Locate the cell with the specified text and output its (X, Y) center coordinate. 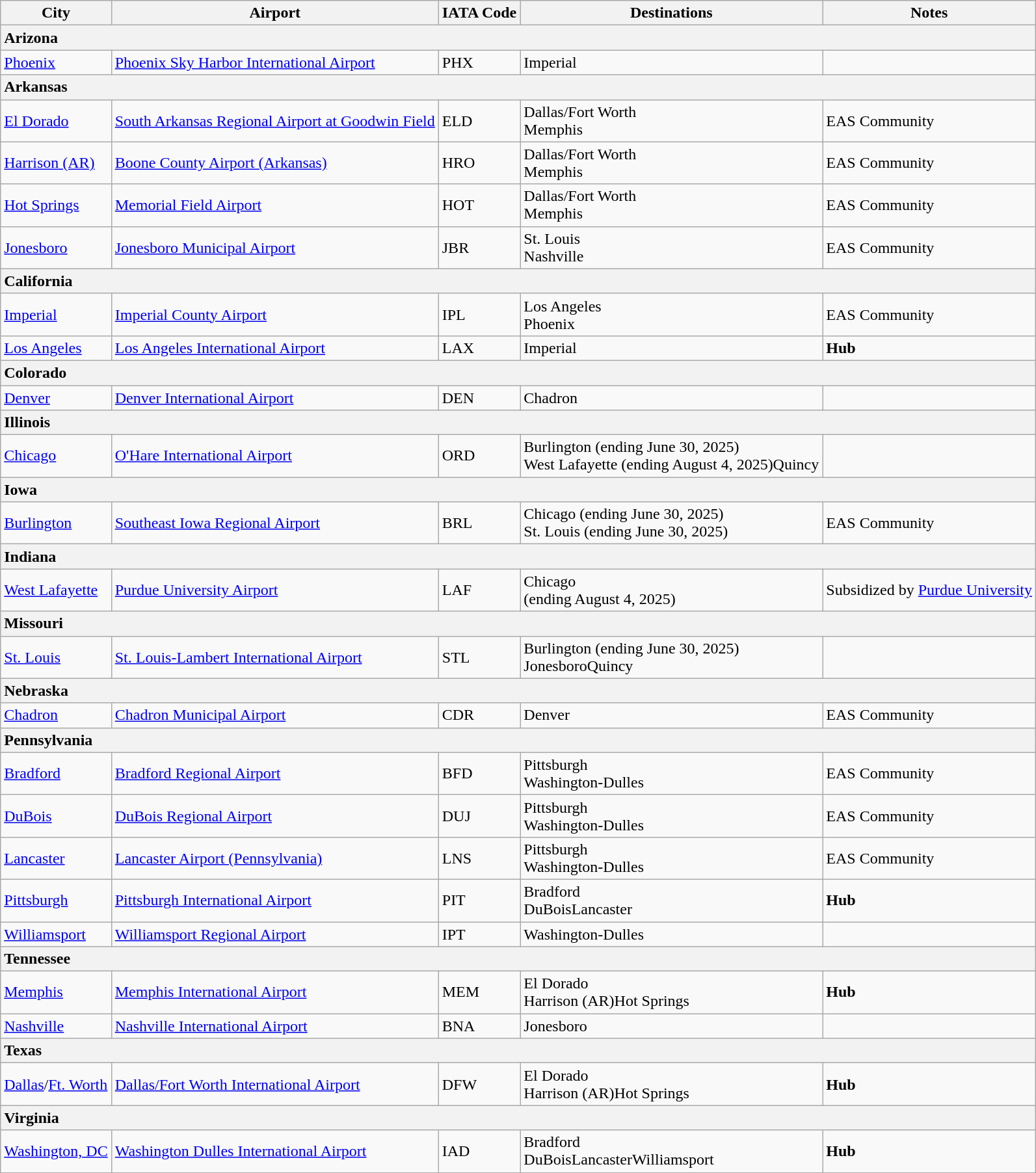
Virginia (518, 1118)
DEN (479, 397)
St. Louis-Lambert International Airport (274, 657)
Bradford (56, 774)
Hot Springs (56, 205)
Williamsport (56, 934)
Tennessee (518, 959)
Burlington (ending June 30, 2025)West Lafayette (ending August 4, 2025)Quincy (671, 456)
Lancaster Airport (Pennsylvania) (274, 858)
Pittsburgh International Airport (274, 900)
Memphis International Airport (274, 992)
Chicago (ending June 30, 2025)St. Louis (ending June 30, 2025) (671, 523)
Phoenix Sky Harbor International Airport (274, 62)
JBR (479, 247)
HRO (479, 163)
IAD (479, 1151)
Washington-Dulles (671, 934)
Chicago(ending August 4, 2025) (671, 590)
Iowa (518, 490)
Burlington (ending June 30, 2025)JonesboroQuincy (671, 657)
Nashville International Airport (274, 1026)
Chadron Municipal Airport (274, 715)
LAX (479, 348)
El Dorado (56, 121)
BradfordDuBoisLancaster (671, 900)
Destinations (671, 13)
Arkansas (518, 87)
St. Louis (56, 657)
Washington, DC (56, 1151)
CDR (479, 715)
Memorial Field Airport (274, 205)
DuBois (56, 815)
Texas (518, 1051)
Denver International Airport (274, 397)
Pittsburgh (56, 900)
Arizona (518, 38)
MEM (479, 992)
Washington Dulles International Airport (274, 1151)
Harrison (AR) (56, 163)
Jonesboro Municipal Airport (274, 247)
Los AngelesPhoenix (671, 315)
Pennsylvania (518, 740)
Dallas/Ft. Worth (56, 1085)
BRL (479, 523)
Bradford Regional Airport (274, 774)
Southeast Iowa Regional Airport (274, 523)
Phoenix (56, 62)
Williamsport Regional Airport (274, 934)
IATA Code (479, 13)
Missouri (518, 624)
PIT (479, 900)
City (56, 13)
Nebraska (518, 691)
O'Hare International Airport (274, 456)
DUJ (479, 815)
West Lafayette (56, 590)
Illinois (518, 423)
Los Angeles (56, 348)
Notes (929, 13)
IPT (479, 934)
California (518, 281)
Memphis (56, 992)
LNS (479, 858)
PHX (479, 62)
Airport (274, 13)
Lancaster (56, 858)
Colorado (518, 373)
Boone County Airport (Arkansas) (274, 163)
BFD (479, 774)
Indiana (518, 557)
Burlington (56, 523)
Nashville (56, 1026)
Purdue University Airport (274, 590)
Subsidized by Purdue University (929, 590)
ORD (479, 456)
LAF (479, 590)
South Arkansas Regional Airport at Goodwin Field (274, 121)
Los Angeles International Airport (274, 348)
HOT (479, 205)
IPL (479, 315)
Dallas/Fort Worth International Airport (274, 1085)
St. LouisNashville (671, 247)
DuBois Regional Airport (274, 815)
BNA (479, 1026)
Chicago (56, 456)
STL (479, 657)
ELD (479, 121)
BradfordDuBoisLancasterWilliamsport (671, 1151)
DFW (479, 1085)
Imperial County Airport (274, 315)
